Return the [X, Y] coordinate for the center point of the cell that contains the specified text.  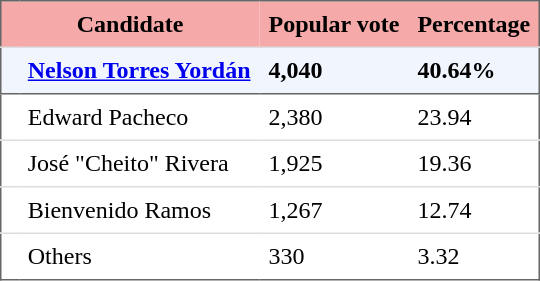
1,267 [334, 210]
23.94 [474, 117]
19.36 [474, 163]
1,925 [334, 163]
Percentage [474, 24]
4,040 [334, 70]
Popular vote [334, 24]
40.64% [474, 70]
José "Cheito" Rivera [140, 163]
3.32 [474, 256]
Edward Pacheco [140, 117]
Others [140, 256]
Bienvenido Ramos [140, 210]
2,380 [334, 117]
12.74 [474, 210]
Nelson Torres Yordán [140, 70]
330 [334, 256]
Candidate [130, 24]
